Determine the [x, y] coordinate at the center of the cell enclosing the given text.  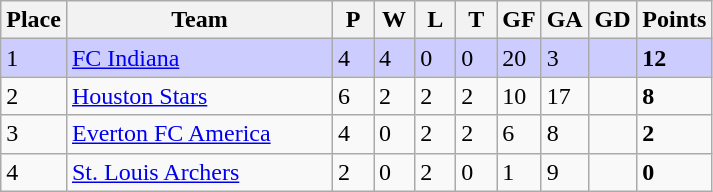
St. Louis Archers [199, 172]
GD [612, 20]
GF [519, 20]
12 [674, 58]
20 [519, 58]
9 [564, 172]
T [476, 20]
GA [564, 20]
FC Indiana [199, 58]
Points [674, 20]
W [394, 20]
10 [519, 96]
Everton FC America [199, 134]
P [354, 20]
Place [34, 20]
17 [564, 96]
L [436, 20]
Houston Stars [199, 96]
Team [199, 20]
